From the cell containing the given text, extract its center point as (X, Y) coordinate. 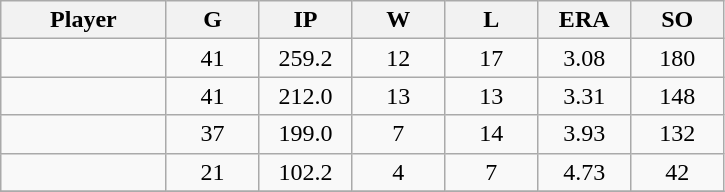
SO (678, 20)
3.08 (584, 58)
3.31 (584, 96)
W (398, 20)
102.2 (306, 172)
Player (84, 20)
3.93 (584, 134)
148 (678, 96)
259.2 (306, 58)
199.0 (306, 134)
42 (678, 172)
37 (212, 134)
14 (492, 134)
212.0 (306, 96)
180 (678, 58)
4 (398, 172)
12 (398, 58)
ERA (584, 20)
17 (492, 58)
G (212, 20)
4.73 (584, 172)
132 (678, 134)
IP (306, 20)
L (492, 20)
21 (212, 172)
